Return the [X, Y] coordinate for the center point of the cell that contains the specified text.  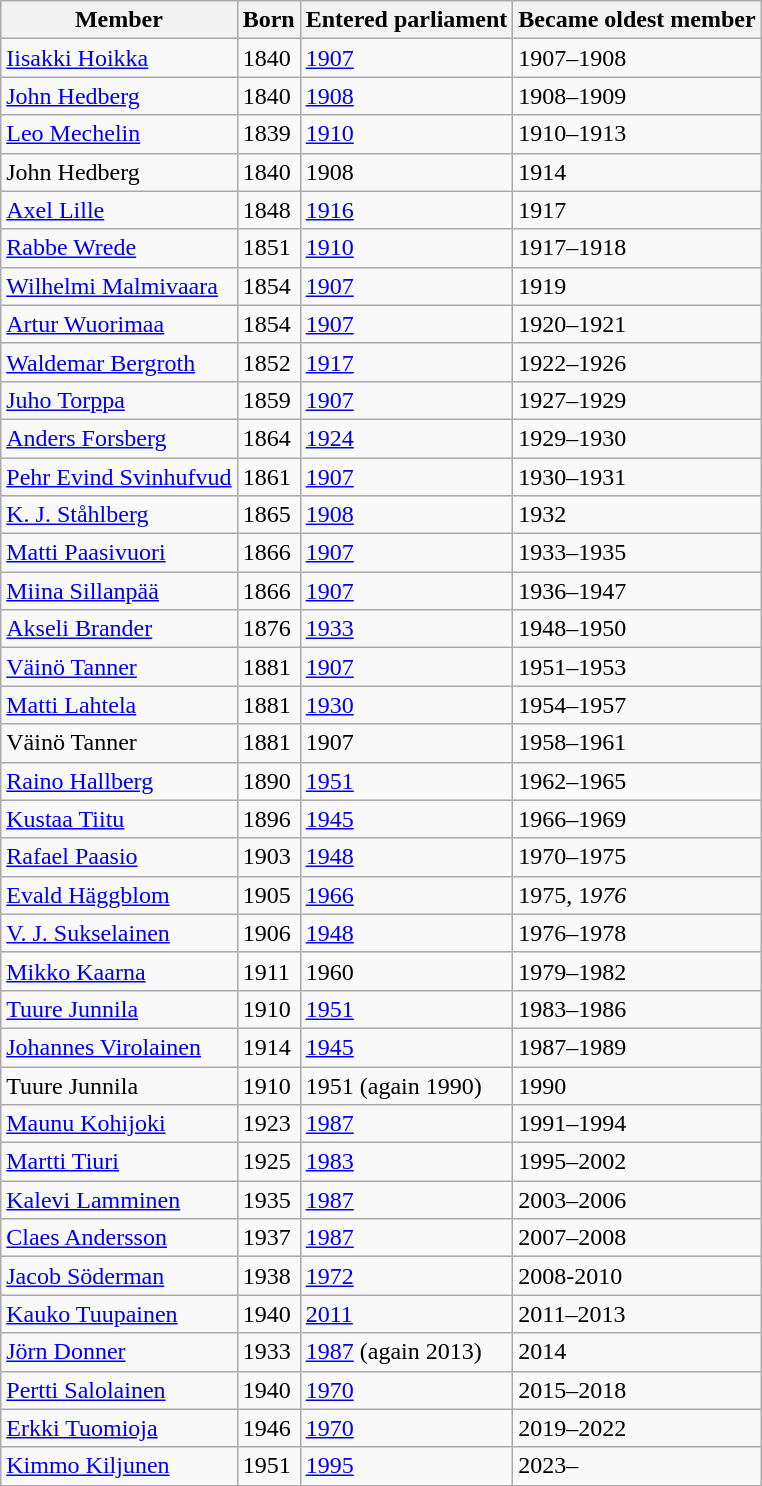
Johannes Virolainen [119, 1047]
1979–1982 [637, 971]
Waldemar Bergroth [119, 362]
1935 [268, 1200]
2011–2013 [637, 1314]
Mikko Kaarna [119, 971]
2019–2022 [637, 1428]
1865 [268, 515]
1995–2002 [637, 1162]
1859 [268, 400]
1966 [406, 895]
Rafael Paasio [119, 857]
1930 [406, 705]
1932 [637, 515]
Member [119, 20]
Kalevi Lamminen [119, 1200]
Iisakki Hoikka [119, 58]
2015–2018 [637, 1390]
1925 [268, 1162]
1970–1975 [637, 857]
Jörn Donner [119, 1352]
1990 [637, 1085]
1995 [406, 1466]
1917–1918 [637, 248]
Matti Lahtela [119, 705]
1948–1950 [637, 629]
1916 [406, 210]
Became oldest member [637, 20]
1908–1909 [637, 96]
1951 (again 1990) [406, 1085]
1958–1961 [637, 743]
1906 [268, 933]
1919 [637, 286]
1927–1929 [637, 400]
1864 [268, 438]
1922–1926 [637, 362]
1987 (again 2013) [406, 1352]
Martti Tiuri [119, 1162]
Claes Andersson [119, 1238]
Evald Häggblom [119, 895]
2023– [637, 1466]
V. J. Sukselainen [119, 933]
1933–1935 [637, 553]
1920–1921 [637, 324]
1937 [268, 1238]
1929–1930 [637, 438]
1946 [268, 1428]
Erkki Tuomioja [119, 1428]
Anders Forsberg [119, 438]
1991–1994 [637, 1124]
2007–2008 [637, 1238]
Born [268, 20]
2014 [637, 1352]
Matti Paasivuori [119, 553]
1976–1978 [637, 933]
1907–1908 [637, 58]
1938 [268, 1276]
1890 [268, 781]
K. J. Ståhlberg [119, 515]
Kimmo Kiljunen [119, 1466]
Juho Torppa [119, 400]
1852 [268, 362]
1861 [268, 477]
Wilhelmi Malmivaara [119, 286]
1983–1986 [637, 1009]
2003–2006 [637, 1200]
1876 [268, 629]
Pertti Salolainen [119, 1390]
1839 [268, 134]
1930–1931 [637, 477]
1960 [406, 971]
Jacob Söderman [119, 1276]
Raino Hallberg [119, 781]
1954–1957 [637, 705]
Maunu Kohijoki [119, 1124]
1910–1913 [637, 134]
2008-2010 [637, 1276]
1966–1969 [637, 819]
Kustaa Tiitu [119, 819]
Kauko Tuupainen [119, 1314]
Rabbe Wrede [119, 248]
1924 [406, 438]
1987–1989 [637, 1047]
Pehr Evind Svinhufvud [119, 477]
1896 [268, 819]
1962–1965 [637, 781]
1983 [406, 1162]
1923 [268, 1124]
Leo Mechelin [119, 134]
1972 [406, 1276]
1851 [268, 248]
2011 [406, 1314]
Akseli Brander [119, 629]
1936–1947 [637, 591]
1951–1953 [637, 667]
1848 [268, 210]
1903 [268, 857]
Entered parliament [406, 20]
Axel Lille [119, 210]
1911 [268, 971]
1975, 1976 [637, 895]
Artur Wuorimaa [119, 324]
1905 [268, 895]
Miina Sillanpää [119, 591]
